Determine the (x, y) coordinate at the center of the cell enclosing the given text.  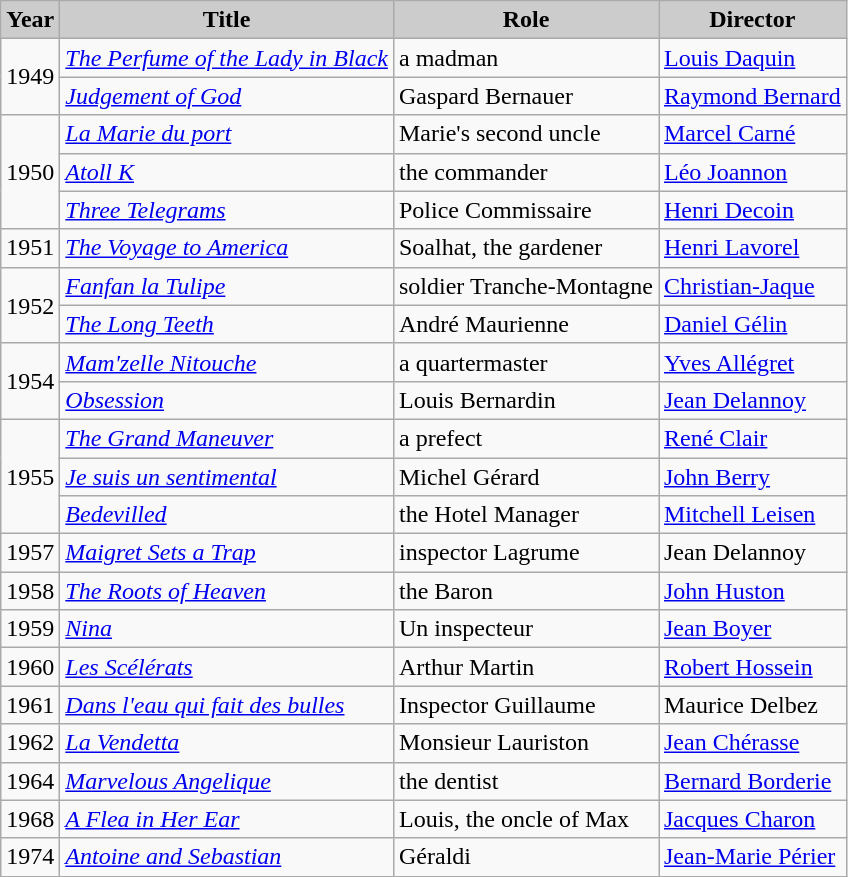
the Hotel Manager (526, 515)
1958 (30, 591)
André Maurienne (526, 324)
1949 (30, 77)
the Baron (526, 591)
Louis, the oncle of Max (526, 819)
soldier Tranche-Montagne (526, 286)
1960 (30, 667)
the dentist (526, 781)
1964 (30, 781)
1951 (30, 248)
Obsession (227, 400)
a prefect (526, 438)
Year (30, 20)
Judgement of God (227, 96)
Title (227, 20)
Marvelous Angelique (227, 781)
Louis Daquin (752, 58)
1959 (30, 629)
Bernard Borderie (752, 781)
Bedevilled (227, 515)
Louis Bernardin (526, 400)
Mam'zelle Nitouche (227, 362)
Fanfan la Tulipe (227, 286)
1954 (30, 381)
Atoll K (227, 172)
Jean Chérasse (752, 743)
Maigret Sets a Trap (227, 553)
the commander (526, 172)
The Long Teeth (227, 324)
Soalhat, the gardener (526, 248)
1961 (30, 705)
Les Scélérats (227, 667)
Nina (227, 629)
Jean Boyer (752, 629)
La Marie du port (227, 134)
Michel Gérard (526, 477)
The Roots of Heaven (227, 591)
1950 (30, 172)
Mitchell Leisen (752, 515)
Je suis un sentimental (227, 477)
a quartermaster (526, 362)
Henri Decoin (752, 210)
Yves Allégret (752, 362)
A Flea in Her Ear (227, 819)
Christian-Jaque (752, 286)
1955 (30, 476)
a madman (526, 58)
Raymond Bernard (752, 96)
La Vendetta (227, 743)
Jean-Marie Périer (752, 857)
Henri Lavorel (752, 248)
Léo Joannon (752, 172)
Dans l'eau qui fait des bulles (227, 705)
Gaspard Bernauer (526, 96)
Marie's second uncle (526, 134)
Role (526, 20)
1962 (30, 743)
Director (752, 20)
Inspector Guillaume (526, 705)
John Huston (752, 591)
1974 (30, 857)
Robert Hossein (752, 667)
Marcel Carné (752, 134)
Géraldi (526, 857)
1957 (30, 553)
Three Telegrams (227, 210)
Daniel Gélin (752, 324)
Jacques Charon (752, 819)
The Perfume of the Lady in Black (227, 58)
inspector Lagrume (526, 553)
John Berry (752, 477)
Monsieur Lauriston (526, 743)
Antoine and Sebastian (227, 857)
The Voyage to America (227, 248)
The Grand Maneuver (227, 438)
1952 (30, 305)
Arthur Martin (526, 667)
1968 (30, 819)
Maurice Delbez (752, 705)
Police Commissaire (526, 210)
Un inspecteur (526, 629)
René Clair (752, 438)
